Return the (x, y) coordinate for the center point of the cell that contains the specified text.  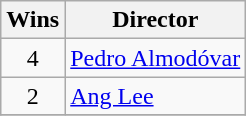
4 (33, 58)
Director (156, 20)
Wins (33, 20)
Pedro Almodóvar (156, 58)
2 (33, 96)
Ang Lee (156, 96)
